Determine the (X, Y) coordinate at the center of the cell enclosing the given text.  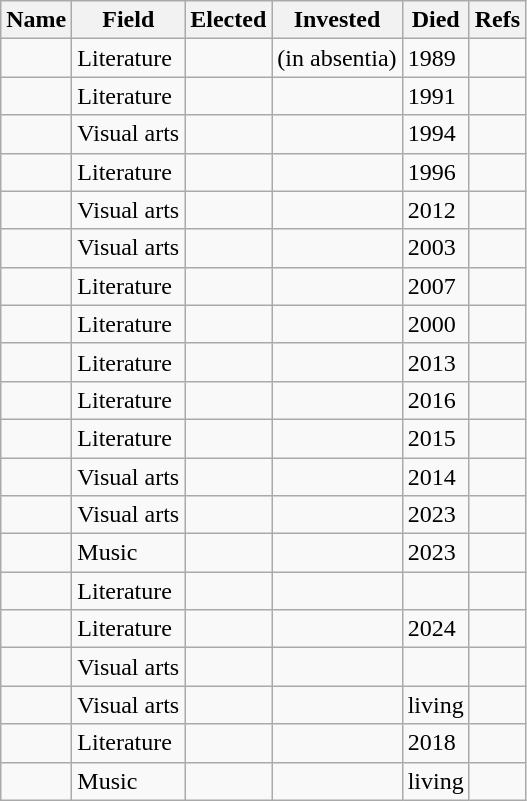
Name (36, 20)
Field (128, 20)
1994 (436, 134)
Invested (337, 20)
2018 (436, 743)
2024 (436, 629)
2000 (436, 324)
2015 (436, 438)
2003 (436, 248)
Refs (497, 20)
1991 (436, 96)
2012 (436, 210)
2016 (436, 400)
2014 (436, 477)
Elected (228, 20)
2013 (436, 362)
1996 (436, 172)
(in absentia) (337, 58)
1989 (436, 58)
Died (436, 20)
2007 (436, 286)
